Search for the cell housing the specified text and yield its [X, Y] center coordinate. 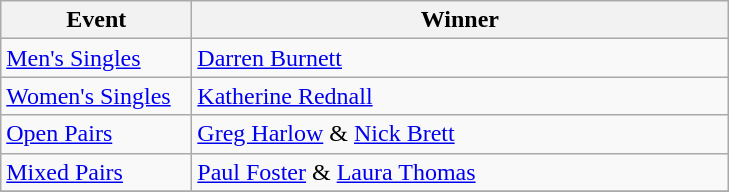
Event [96, 20]
Paul Foster & Laura Thomas [460, 172]
Greg Harlow & Nick Brett [460, 134]
Women's Singles [96, 96]
Winner [460, 20]
Mixed Pairs [96, 172]
Darren Burnett [460, 58]
Men's Singles [96, 58]
Open Pairs [96, 134]
Katherine Rednall [460, 96]
